Return the (X, Y) coordinate for the center point of the cell that contains the specified text.  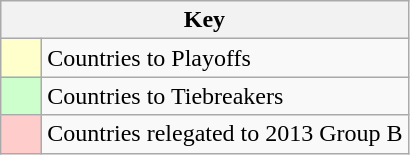
Countries to Playoffs (225, 58)
Countries to Tiebreakers (225, 96)
Key (204, 20)
Countries relegated to 2013 Group B (225, 134)
